Provide the [X, Y] coordinate of the cell's center where the given text is located.  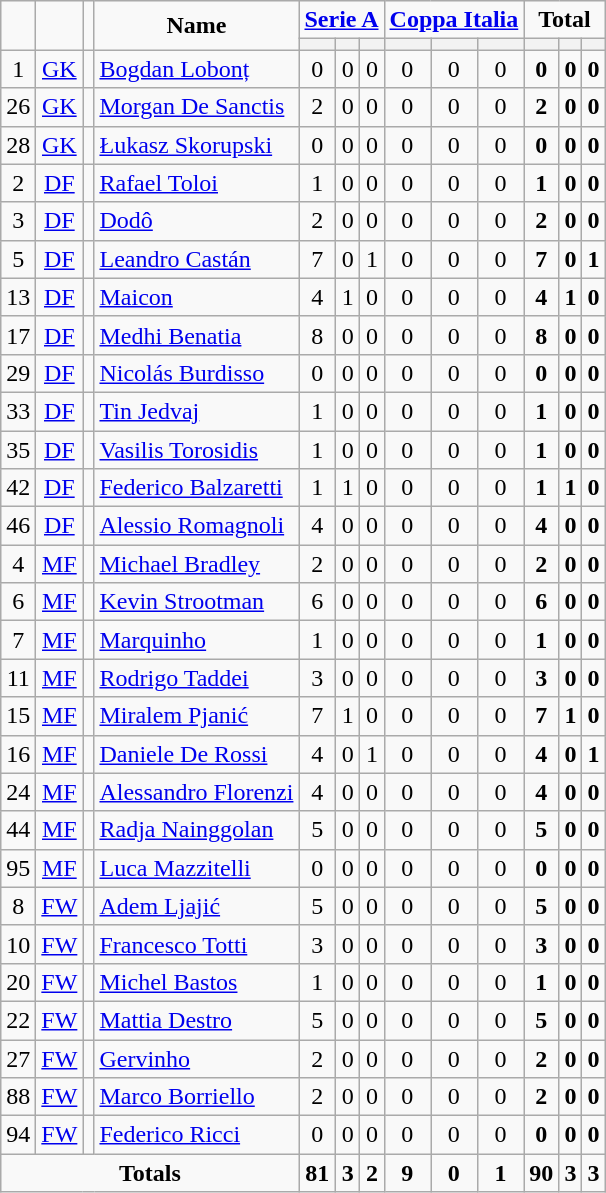
Vasilis Torosidis [196, 449]
Leandro Castán [196, 259]
Coppa Italia [454, 20]
Francesco Totti [196, 944]
Michael Bradley [196, 564]
9 [408, 1173]
17 [18, 335]
Totals [150, 1173]
Bogdan Lobonț [196, 69]
22 [18, 1020]
29 [18, 373]
27 [18, 1059]
Michel Bastos [196, 982]
35 [18, 449]
Kevin Strootman [196, 602]
81 [318, 1173]
Alessandro Florenzi [196, 792]
16 [18, 754]
Name [196, 26]
Alessio Romagnoli [196, 526]
90 [542, 1173]
11 [18, 678]
44 [18, 830]
Mattia Destro [196, 1020]
13 [18, 297]
Daniele De Rossi [196, 754]
95 [18, 868]
88 [18, 1097]
26 [18, 107]
20 [18, 982]
24 [18, 792]
Marquinho [196, 640]
94 [18, 1135]
42 [18, 488]
Marco Borriello [196, 1097]
28 [18, 145]
Dodô [196, 221]
Federico Balzaretti [196, 488]
Łukasz Skorupski [196, 145]
46 [18, 526]
Tin Jedvaj [196, 411]
Rafael Toloi [196, 183]
Total [564, 20]
33 [18, 411]
15 [18, 716]
Radja Nainggolan [196, 830]
Luca Mazzitelli [196, 868]
Nicolás Burdisso [196, 373]
Medhi Benatia [196, 335]
Morgan De Sanctis [196, 107]
Federico Ricci [196, 1135]
Maicon [196, 297]
Adem Ljajić [196, 906]
Serie A [342, 20]
Gervinho [196, 1059]
10 [18, 944]
Rodrigo Taddei [196, 678]
Miralem Pjanić [196, 716]
